Find where the given text appears and provide that cell's center as [X, Y] coordinate. 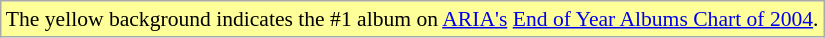
The yellow background indicates the #1 album on ARIA's End of Year Albums Chart of 2004. [412, 19]
